Return the (X, Y) coordinate for the center point of the cell that contains the specified text.  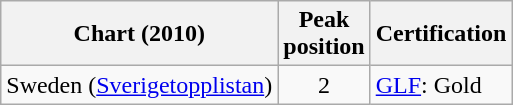
GLF: Gold (441, 85)
2 (324, 85)
Certification (441, 34)
Chart (2010) (140, 34)
Peakposition (324, 34)
Sweden (Sverigetopplistan) (140, 85)
